From the cell containing the given text, extract its center point as [x, y] coordinate. 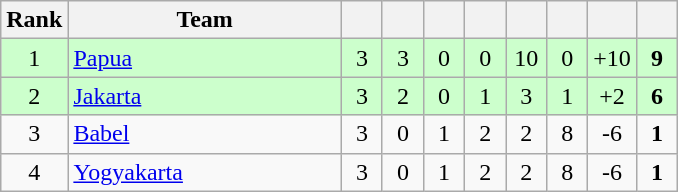
6 [656, 96]
+10 [612, 58]
10 [526, 58]
Jakarta [205, 96]
9 [656, 58]
4 [34, 172]
Papua [205, 58]
Babel [205, 134]
Team [205, 20]
+2 [612, 96]
Yogyakarta [205, 172]
Rank [34, 20]
